Output the (X, Y) coordinate of the center of the cell containing the given text.  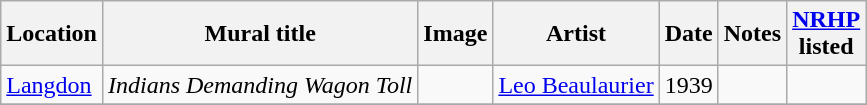
1939 (688, 85)
Indians Demanding Wagon Toll (260, 85)
Artist (576, 34)
Date (688, 34)
Mural title (260, 34)
Notes (752, 34)
Leo Beaulaurier (576, 85)
Langdon (52, 85)
Image (456, 34)
Location (52, 34)
NRHPlisted (826, 34)
